Determine the (x, y) coordinate at the center of the cell enclosing the given text.  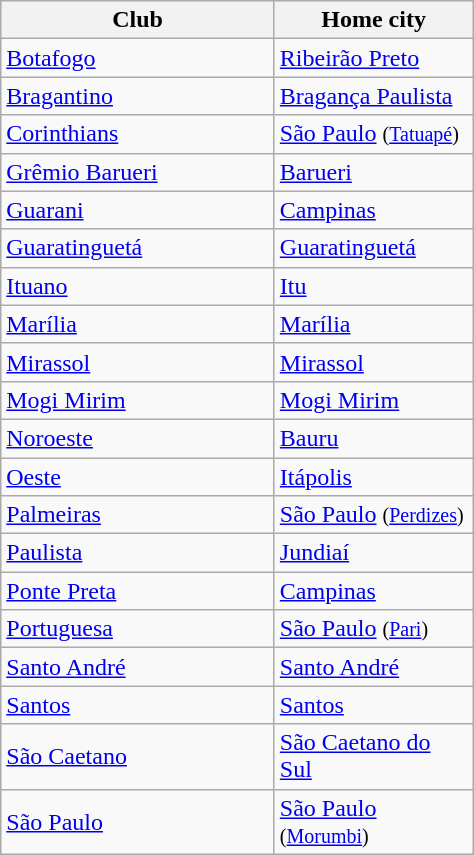
Portuguesa (138, 629)
Grêmio Barueri (138, 172)
Bragantino (138, 96)
São Paulo (Pari) (374, 629)
São Paulo (Perdizes) (374, 515)
Ponte Preta (138, 591)
Palmeiras (138, 515)
Ituano (138, 286)
Club (138, 20)
Noroeste (138, 438)
Bauru (374, 438)
Itápolis (374, 477)
São Paulo (Morumbi) (374, 822)
São Caetano (138, 756)
Guarani (138, 210)
Ribeirão Preto (374, 58)
Oeste (138, 477)
Bragança Paulista (374, 96)
Paulista (138, 553)
Barueri (374, 172)
Home city (374, 20)
Botafogo (138, 58)
São Paulo (Tatuapé) (374, 134)
Jundiaí (374, 553)
São Paulo (138, 822)
Corinthians (138, 134)
São Caetano do Sul (374, 756)
Itu (374, 286)
